Identify which cell holds the provided text, then report its (x, y) central coordinate. 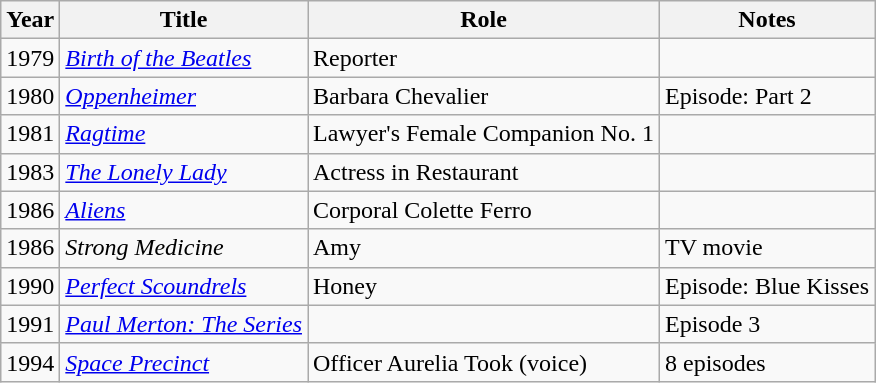
Honey (484, 286)
Reporter (484, 58)
1994 (30, 362)
Corporal Colette Ferro (484, 210)
Oppenheimer (184, 96)
1990 (30, 286)
Perfect Scoundrels (184, 286)
Ragtime (184, 134)
Space Precinct (184, 362)
TV movie (766, 248)
Lawyer's Female Companion No. 1 (484, 134)
Strong Medicine (184, 248)
8 episodes (766, 362)
Barbara Chevalier (484, 96)
Year (30, 20)
1980 (30, 96)
Role (484, 20)
1991 (30, 324)
Aliens (184, 210)
Title (184, 20)
1979 (30, 58)
Episode: Part 2 (766, 96)
Paul Merton: The Series (184, 324)
Actress in Restaurant (484, 172)
Episode 3 (766, 324)
1981 (30, 134)
Amy (484, 248)
Birth of the Beatles (184, 58)
1983 (30, 172)
Officer Aurelia Took (voice) (484, 362)
The Lonely Lady (184, 172)
Notes (766, 20)
Episode: Blue Kisses (766, 286)
